From the cell containing the given text, extract its center point as (x, y) coordinate. 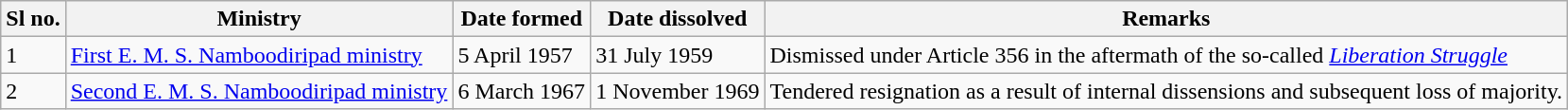
1 November 1969 (678, 91)
Second E. M. S. Namboodiripad ministry (259, 91)
Sl no. (33, 19)
31 July 1959 (678, 55)
Date dissolved (678, 19)
1 (33, 55)
5 April 1957 (522, 55)
First E. M. S. Namboodiripad ministry (259, 55)
Date formed (522, 19)
Dismissed under Article 356 in the aftermath of the so-called Liberation Struggle (1166, 55)
2 (33, 91)
6 March 1967 (522, 91)
Remarks (1166, 19)
Tendered resignation as a result of internal dissensions and subsequent loss of majority. (1166, 91)
Ministry (259, 19)
